Scan for the cell matching the given text and deliver its [X, Y] coordinate at center. 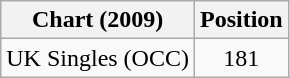
181 [241, 58]
UK Singles (OCC) [98, 58]
Position [241, 20]
Chart (2009) [98, 20]
